Return (x, y) of the center of cell containing provided text 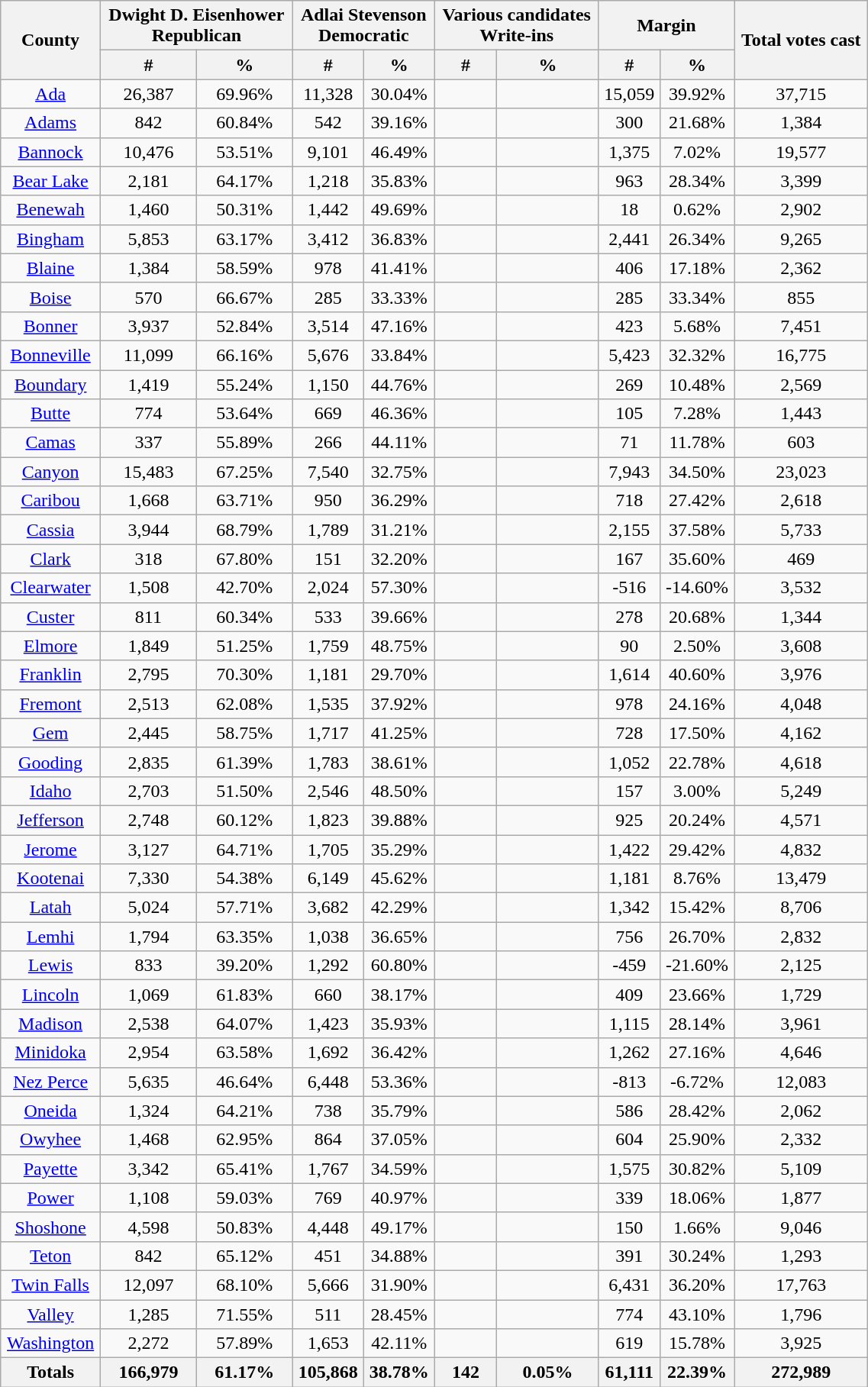
4,646 (802, 1053)
533 (328, 617)
44.11% (399, 443)
10,476 (148, 152)
Canyon (50, 472)
1,823 (328, 820)
9,046 (802, 1227)
423 (629, 326)
25.90% (698, 1140)
58.59% (244, 268)
0.62% (698, 210)
69.96% (244, 94)
Gem (50, 733)
57.71% (244, 908)
1,038 (328, 937)
542 (328, 123)
60.80% (399, 966)
24.16% (698, 704)
26,387 (148, 94)
6,448 (328, 1082)
7.02% (698, 152)
20.68% (698, 617)
6,431 (629, 1285)
728 (629, 733)
38.17% (399, 995)
337 (148, 443)
2,546 (328, 791)
7,943 (629, 472)
451 (328, 1256)
50.83% (244, 1227)
46.36% (399, 414)
105,868 (328, 1372)
2,513 (148, 704)
Clearwater (50, 588)
55.89% (244, 443)
718 (629, 501)
3,514 (328, 326)
36.29% (399, 501)
5,423 (629, 355)
3,925 (802, 1343)
7.28% (698, 414)
1,759 (328, 646)
1,535 (328, 704)
1,653 (328, 1343)
3,961 (802, 1024)
66.67% (244, 297)
1,877 (802, 1198)
3,127 (148, 850)
Lewis (50, 966)
40.97% (399, 1198)
811 (148, 617)
37.92% (399, 704)
Washington (50, 1343)
1,344 (802, 617)
68.79% (244, 530)
67.80% (244, 559)
34.50% (698, 472)
2,835 (148, 762)
63.17% (244, 239)
Margin (666, 26)
157 (629, 791)
4,618 (802, 762)
Total votes cast (802, 40)
738 (328, 1111)
269 (629, 384)
7,330 (148, 879)
Cassia (50, 530)
Boundary (50, 384)
2,954 (148, 1053)
12,097 (148, 1285)
19,577 (802, 152)
21.68% (698, 123)
35.83% (399, 181)
35.29% (399, 850)
37.58% (698, 530)
5,635 (148, 1082)
53.51% (244, 152)
Minidoka (50, 1053)
300 (629, 123)
864 (328, 1140)
41.25% (399, 733)
9,265 (802, 239)
64.21% (244, 1111)
Kootenai (50, 879)
Bannock (50, 152)
31.21% (399, 530)
53.36% (399, 1082)
39.92% (698, 94)
Benewah (50, 210)
963 (629, 181)
57.89% (244, 1343)
60.84% (244, 123)
391 (629, 1256)
52.84% (244, 326)
3,532 (802, 588)
1,342 (629, 908)
3.00% (698, 791)
16,775 (802, 355)
42.70% (244, 588)
15.78% (698, 1343)
43.10% (698, 1314)
1,717 (328, 733)
17.50% (698, 733)
Bear Lake (50, 181)
48.75% (399, 646)
1,468 (148, 1140)
1,729 (802, 995)
2,024 (328, 588)
7,540 (328, 472)
151 (328, 559)
47.16% (399, 326)
4,448 (328, 1227)
46.64% (244, 1082)
39.88% (399, 820)
57.30% (399, 588)
Caribou (50, 501)
1.66% (698, 1227)
67.25% (244, 472)
2,618 (802, 501)
2.50% (698, 646)
Adlai StevensonDemocratic (363, 26)
2,272 (148, 1343)
46.49% (399, 152)
51.50% (244, 791)
3,976 (802, 675)
28.34% (698, 181)
45.62% (399, 879)
20.24% (698, 820)
4,571 (802, 820)
Ada (50, 94)
Elmore (50, 646)
3,342 (148, 1169)
Totals (50, 1372)
1,614 (629, 675)
1,324 (148, 1111)
Shoshone (50, 1227)
6,149 (328, 879)
36.20% (698, 1285)
41.41% (399, 268)
10.48% (698, 384)
11,328 (328, 94)
266 (328, 443)
1,443 (802, 414)
1,115 (629, 1024)
406 (629, 268)
Fremont (50, 704)
61.39% (244, 762)
3,944 (148, 530)
36.42% (399, 1053)
33.33% (399, 297)
Owyhee (50, 1140)
2,125 (802, 966)
Madison (50, 1024)
-14.60% (698, 588)
1,262 (629, 1053)
39.16% (399, 123)
62.08% (244, 704)
30.82% (698, 1169)
39.66% (399, 617)
1,508 (148, 588)
17.18% (698, 268)
2,569 (802, 384)
Boise (50, 297)
27.42% (698, 501)
-6.72% (698, 1082)
1,460 (148, 210)
65.41% (244, 1169)
4,598 (148, 1227)
1,293 (802, 1256)
1,052 (629, 762)
619 (629, 1343)
71.55% (244, 1314)
Power (50, 1198)
61.83% (244, 995)
950 (328, 501)
855 (802, 297)
5,249 (802, 791)
278 (629, 617)
37.05% (399, 1140)
2,538 (148, 1024)
4,162 (802, 733)
23,023 (802, 472)
1,150 (328, 384)
49.17% (399, 1227)
Latah (50, 908)
30.04% (399, 94)
33.84% (399, 355)
5,024 (148, 908)
15,483 (148, 472)
1,108 (148, 1198)
17,763 (802, 1285)
63.58% (244, 1053)
-459 (629, 966)
22.39% (698, 1372)
2,832 (802, 937)
1,292 (328, 966)
31.90% (399, 1285)
105 (629, 414)
Nez Perce (50, 1082)
28.45% (399, 1314)
3,412 (328, 239)
2,748 (148, 820)
90 (629, 646)
142 (466, 1372)
4,832 (802, 850)
30.24% (698, 1256)
2,795 (148, 675)
Lincoln (50, 995)
1,692 (328, 1053)
1,705 (328, 850)
70.30% (244, 675)
756 (629, 937)
1,423 (328, 1024)
Oneida (50, 1111)
26.34% (698, 239)
64.71% (244, 850)
5,109 (802, 1169)
2,902 (802, 210)
604 (629, 1140)
39.20% (244, 966)
38.78% (399, 1372)
65.12% (244, 1256)
660 (328, 995)
166,979 (148, 1372)
669 (328, 414)
Payette (50, 1169)
Bingham (50, 239)
61.17% (244, 1372)
29.70% (399, 675)
Valley (50, 1314)
1,789 (328, 530)
38.61% (399, 762)
2,703 (148, 791)
1,422 (629, 850)
Butte (50, 414)
-516 (629, 588)
60.34% (244, 617)
272,989 (802, 1372)
2,445 (148, 733)
36.65% (399, 937)
2,362 (802, 268)
1,285 (148, 1314)
Twin Falls (50, 1285)
339 (629, 1198)
35.79% (399, 1111)
1,767 (328, 1169)
-813 (629, 1082)
32.20% (399, 559)
833 (148, 966)
58.75% (244, 733)
469 (802, 559)
1,442 (328, 210)
7,451 (802, 326)
68.10% (244, 1285)
5,733 (802, 530)
4,048 (802, 704)
2,155 (629, 530)
64.17% (244, 181)
Camas (50, 443)
71 (629, 443)
26.70% (698, 937)
1,796 (802, 1314)
Various candidatesWrite-ins (516, 26)
34.59% (399, 1169)
Gooding (50, 762)
15,059 (629, 94)
5,853 (148, 239)
2,441 (629, 239)
1,069 (148, 995)
2,062 (802, 1111)
925 (629, 820)
44.76% (399, 384)
32.75% (399, 472)
769 (328, 1198)
167 (629, 559)
18.06% (698, 1198)
28.14% (698, 1024)
-21.60% (698, 966)
0.05% (548, 1372)
Idaho (50, 791)
3,937 (148, 326)
64.07% (244, 1024)
150 (629, 1227)
Bonneville (50, 355)
35.60% (698, 559)
603 (802, 443)
Dwight D. EisenhowerRepublican (196, 26)
12,083 (802, 1082)
Franklin (50, 675)
42.11% (399, 1343)
63.71% (244, 501)
54.38% (244, 879)
586 (629, 1111)
15.42% (698, 908)
9,101 (328, 152)
409 (629, 995)
49.69% (399, 210)
1,419 (148, 384)
50.31% (244, 210)
2,332 (802, 1140)
28.42% (698, 1111)
1,783 (328, 762)
Jerome (50, 850)
11.78% (698, 443)
33.34% (698, 297)
59.03% (244, 1198)
42.29% (399, 908)
3,682 (328, 908)
Lemhi (50, 937)
511 (328, 1314)
Adams (50, 123)
1,849 (148, 646)
37,715 (802, 94)
62.95% (244, 1140)
8,706 (802, 908)
11,099 (148, 355)
35.93% (399, 1024)
34.88% (399, 1256)
1,375 (629, 152)
55.24% (244, 384)
1,575 (629, 1169)
3,608 (802, 646)
5,676 (328, 355)
5.68% (698, 326)
Teton (50, 1256)
22.78% (698, 762)
60.12% (244, 820)
53.64% (244, 414)
18 (629, 210)
27.16% (698, 1053)
13,479 (802, 879)
570 (148, 297)
8.76% (698, 879)
Clark (50, 559)
Bonner (50, 326)
2,181 (148, 181)
61,111 (629, 1372)
40.60% (698, 675)
1,794 (148, 937)
County (50, 40)
1,668 (148, 501)
48.50% (399, 791)
Custer (50, 617)
3,399 (802, 181)
32.32% (698, 355)
23.66% (698, 995)
Blaine (50, 268)
1,218 (328, 181)
318 (148, 559)
Jefferson (50, 820)
36.83% (399, 239)
5,666 (328, 1285)
29.42% (698, 850)
51.25% (244, 646)
63.35% (244, 937)
66.16% (244, 355)
